Locate the cell with the specified text and output its [X, Y] center coordinate. 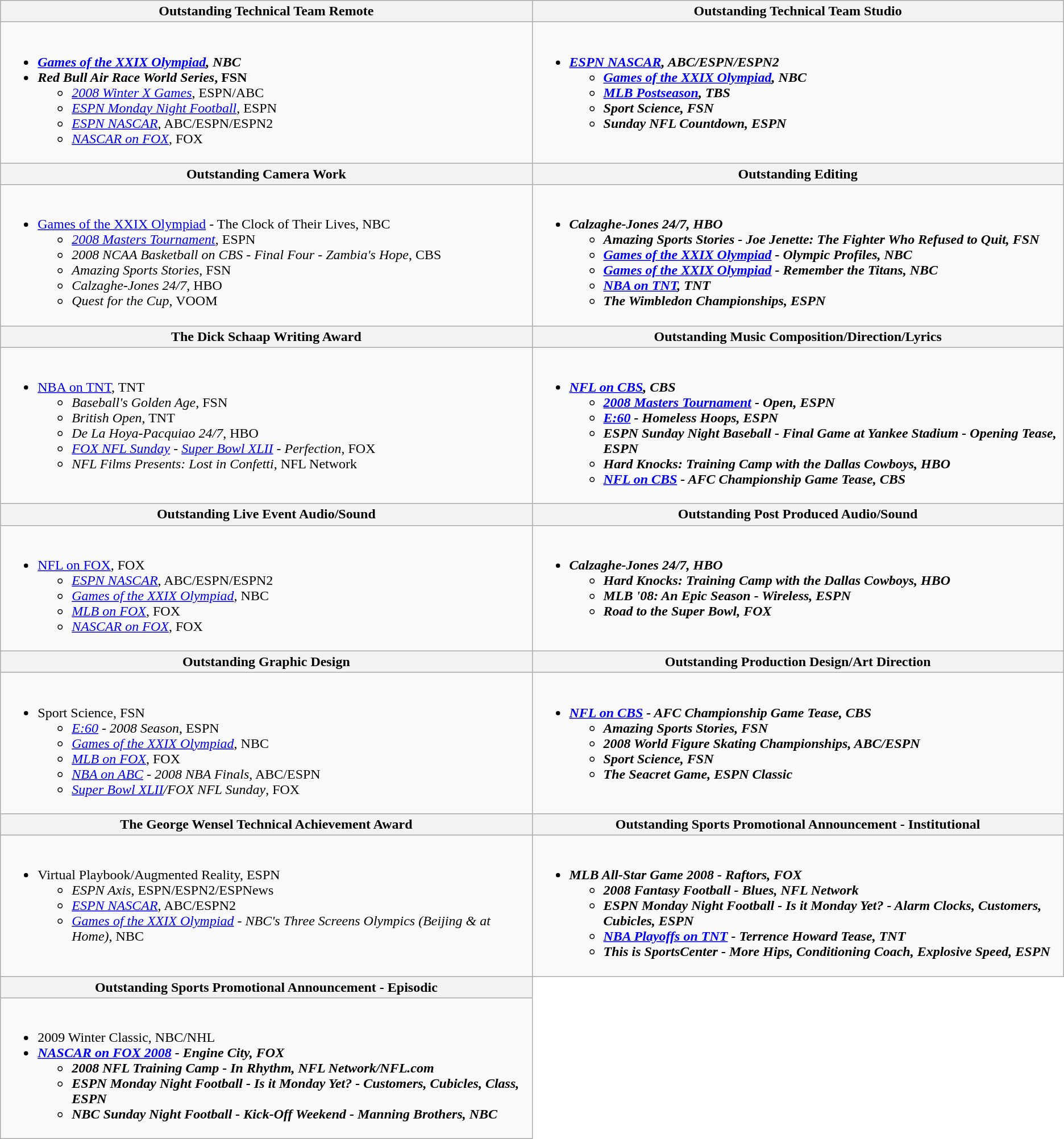
Calzaghe-Jones 24/7, HBOHard Knocks: Training Camp with the Dallas Cowboys, HBOMLB '08: An Epic Season - Wireless, ESPNRoad to the Super Bowl, FOX [798, 588]
NFL on FOX, FOXESPN NASCAR, ABC/ESPN/ESPN2Games of the XXIX Olympiad, NBCMLB on FOX, FOXNASCAR on FOX, FOX [266, 588]
Outstanding Technical Team Remote [266, 11]
The Dick Schaap Writing Award [266, 336]
The George Wensel Technical Achievement Award [266, 824]
Outstanding Live Event Audio/Sound [266, 514]
Outstanding Technical Team Studio [798, 11]
Outstanding Post Produced Audio/Sound [798, 514]
Outstanding Music Composition/Direction/Lyrics [798, 336]
Outstanding Production Design/Art Direction [798, 662]
Outstanding Sports Promotional Announcement - Episodic [266, 987]
Outstanding Graphic Design [266, 662]
Outstanding Camera Work [266, 174]
ESPN NASCAR, ABC/ESPN/ESPN2Games of the XXIX Olympiad, NBCMLB Postseason, TBSSport Science, FSNSunday NFL Countdown, ESPN [798, 93]
Outstanding Sports Promotional Announcement - Institutional [798, 824]
Outstanding Editing [798, 174]
